Locate the cell with the specified text and output its (x, y) center coordinate. 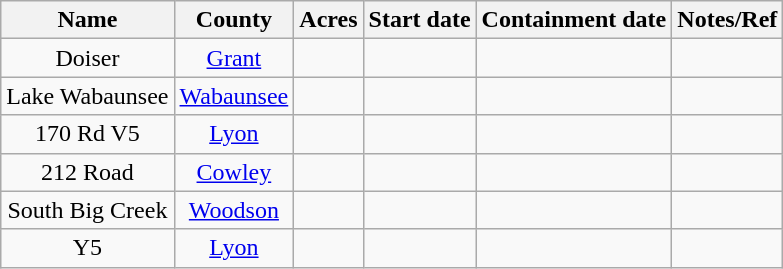
212 Road (88, 172)
County (234, 20)
170 Rd V5 (88, 134)
Grant (234, 58)
Containment date (574, 20)
Acres (328, 20)
Lake Wabaunsee (88, 96)
Doiser (88, 58)
Name (88, 20)
Wabaunsee (234, 96)
Notes/Ref (728, 20)
Start date (420, 20)
Y5 (88, 248)
Cowley (234, 172)
Woodson (234, 210)
South Big Creek (88, 210)
